Return the (X, Y) coordinate for the center point of the cell that contains the specified text.  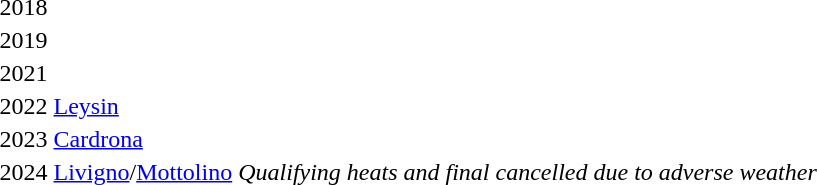
Leysin (143, 106)
Cardrona (143, 139)
